From the cell containing the given text, extract its center point as (x, y) coordinate. 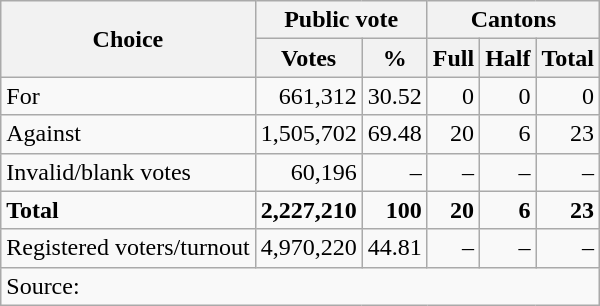
Full (453, 58)
Votes (308, 58)
100 (394, 210)
Registered voters/turnout (128, 248)
60,196 (308, 172)
44.81 (394, 248)
For (128, 96)
4,970,220 (308, 248)
% (394, 58)
1,505,702 (308, 134)
69.48 (394, 134)
Against (128, 134)
Half (508, 58)
30.52 (394, 96)
Public vote (341, 20)
2,227,210 (308, 210)
661,312 (308, 96)
Choice (128, 39)
Cantons (513, 20)
Source: (300, 286)
Invalid/blank votes (128, 172)
